Output the [X, Y] coordinate of the center of the cell containing the given text.  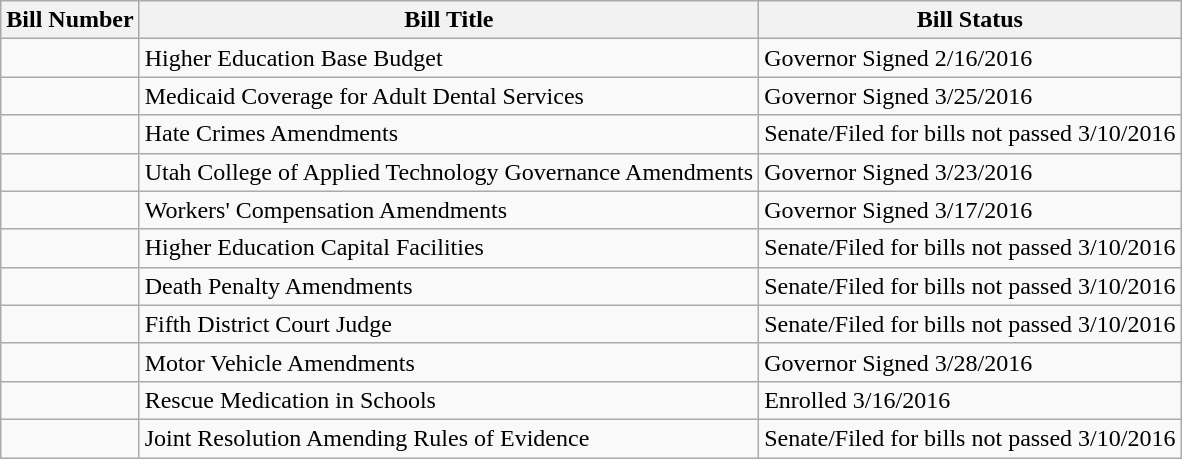
Governor Signed 3/23/2016 [970, 172]
Joint Resolution Amending Rules of Evidence [448, 438]
Death Penalty Amendments [448, 286]
Medicaid Coverage for Adult Dental Services [448, 96]
Hate Crimes Amendments [448, 134]
Bill Number [70, 20]
Bill Status [970, 20]
Utah College of Applied Technology Governance Amendments [448, 172]
Governor Signed 3/17/2016 [970, 210]
Workers' Compensation Amendments [448, 210]
Higher Education Base Budget [448, 58]
Motor Vehicle Amendments [448, 362]
Governor Signed 3/28/2016 [970, 362]
Governor Signed 3/25/2016 [970, 96]
Rescue Medication in Schools [448, 400]
Enrolled 3/16/2016 [970, 400]
Governor Signed 2/16/2016 [970, 58]
Higher Education Capital Facilities [448, 248]
Fifth District Court Judge [448, 324]
Bill Title [448, 20]
